Detect which cell encompasses the target text, then output its [x, y] center coordinate. 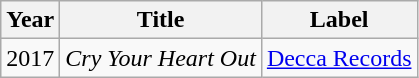
Year [30, 20]
Label [339, 20]
2017 [30, 58]
Cry Your Heart Out [161, 58]
Title [161, 20]
Decca Records [339, 58]
